Return [x, y] of the center of cell containing provided text 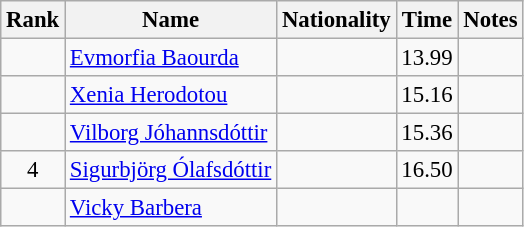
Rank [33, 20]
Evmorfia Baourda [171, 58]
16.50 [427, 170]
13.99 [427, 58]
Xenia Herodotou [171, 95]
Sigurbjörg Ólafsdóttir [171, 170]
Name [171, 20]
Vilborg Jóhannsdóttir [171, 133]
15.36 [427, 133]
Vicky Barbera [171, 208]
15.16 [427, 95]
Time [427, 20]
4 [33, 170]
Notes [490, 20]
Nationality [336, 20]
